Locate the cell with the specified text and output its (X, Y) center coordinate. 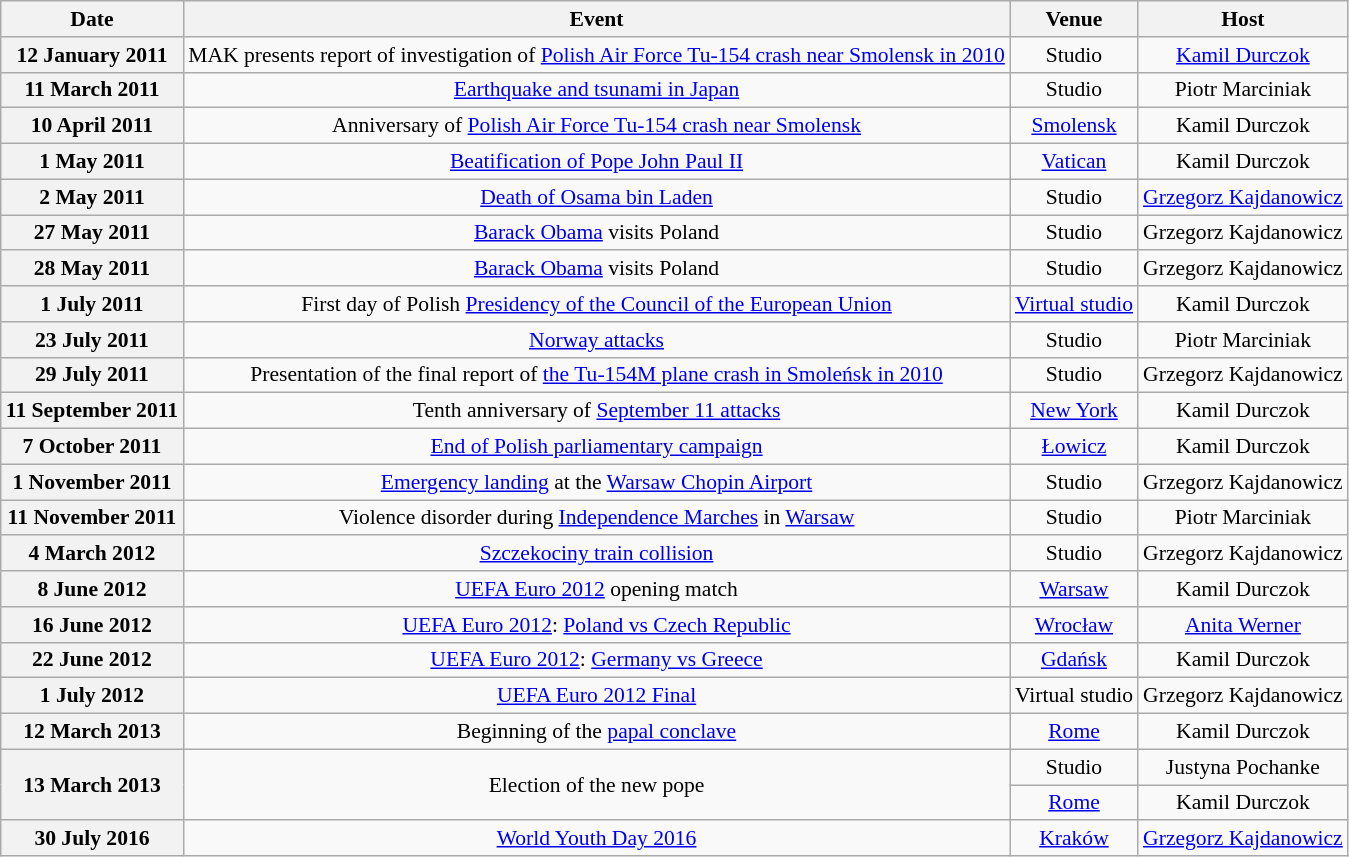
12 January 2011 (92, 55)
Election of the new pope (596, 784)
Vatican (1074, 162)
Violence disorder during Independence Marches in Warsaw (596, 518)
12 March 2013 (92, 732)
30 July 2016 (92, 839)
Beatification of Pope John Paul II (596, 162)
Death of Osama bin Laden (596, 197)
Smolensk (1074, 126)
11 November 2011 (92, 518)
10 April 2011 (92, 126)
Venue (1074, 19)
28 May 2011 (92, 269)
Justyna Pochanke (1243, 767)
29 July 2011 (92, 375)
7 October 2011 (92, 447)
Event (596, 19)
Kraków (1074, 839)
First day of Polish Presidency of the Council of the European Union (596, 304)
Norway attacks (596, 340)
Łowicz (1074, 447)
World Youth Day 2016 (596, 839)
Earthquake and tsunami in Japan (596, 90)
Beginning of the papal conclave (596, 732)
27 May 2011 (92, 233)
UEFA Euro 2012: Poland vs Czech Republic (596, 625)
11 March 2011 (92, 90)
UEFA Euro 2012 Final (596, 696)
Presentation of the final report of the Tu-154M plane crash in Smoleńsk in 2010 (596, 375)
Host (1243, 19)
Date (92, 19)
Wrocław (1074, 625)
23 July 2011 (92, 340)
UEFA Euro 2012 opening match (596, 589)
Szczekociny train collision (596, 554)
Tenth anniversary of September 11 attacks (596, 411)
1 May 2011 (92, 162)
22 June 2012 (92, 660)
New York (1074, 411)
1 November 2011 (92, 482)
MAK presents report of investigation of Polish Air Force Tu-154 crash near Smolensk in 2010 (596, 55)
8 June 2012 (92, 589)
Warsaw (1074, 589)
4 March 2012 (92, 554)
Emergency landing at the Warsaw Chopin Airport (596, 482)
UEFA Euro 2012: Germany vs Greece (596, 660)
13 March 2013 (92, 784)
2 May 2011 (92, 197)
11 September 2011 (92, 411)
Anniversary of Polish Air Force Tu-154 crash near Smolensk (596, 126)
Gdańsk (1074, 660)
16 June 2012 (92, 625)
End of Polish parliamentary campaign (596, 447)
Anita Werner (1243, 625)
1 July 2011 (92, 304)
1 July 2012 (92, 696)
